Capture the cell that displays the provided text and extract its [x, y] central coordinate. 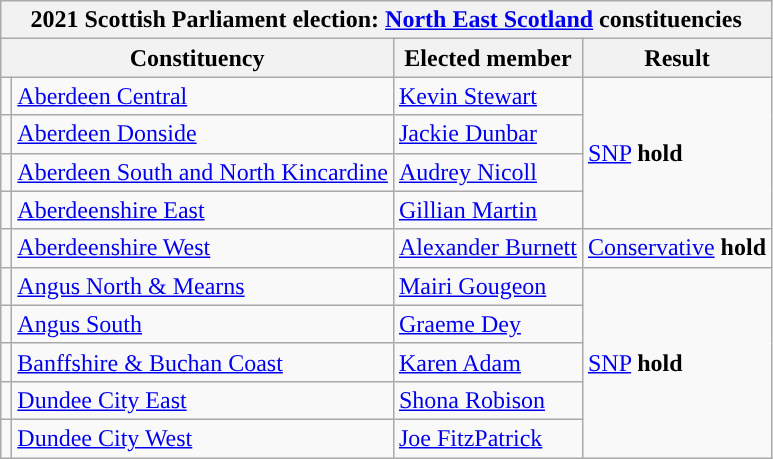
Angus South [203, 324]
Kevin Stewart [488, 96]
Aberdeen Central [203, 96]
Banffshire & Buchan Coast [203, 362]
Aberdeenshire East [203, 210]
Alexander Burnett [488, 248]
Gillian Martin [488, 210]
Shona Robison [488, 400]
Result [676, 58]
Karen Adam [488, 362]
Conservative hold [676, 248]
Aberdeen Donside [203, 134]
Aberdeen South and North Kincardine [203, 172]
Aberdeenshire West [203, 248]
Joe FitzPatrick [488, 438]
Angus North & Mearns [203, 286]
Audrey Nicoll [488, 172]
Elected member [488, 58]
2021 Scottish Parliament election: North East Scotland constituencies [386, 20]
Constituency [198, 58]
Jackie Dunbar [488, 134]
Dundee City East [203, 400]
Dundee City West [203, 438]
Mairi Gougeon [488, 286]
Graeme Dey [488, 324]
